Capture the cell that displays the provided text and extract its [X, Y] central coordinate. 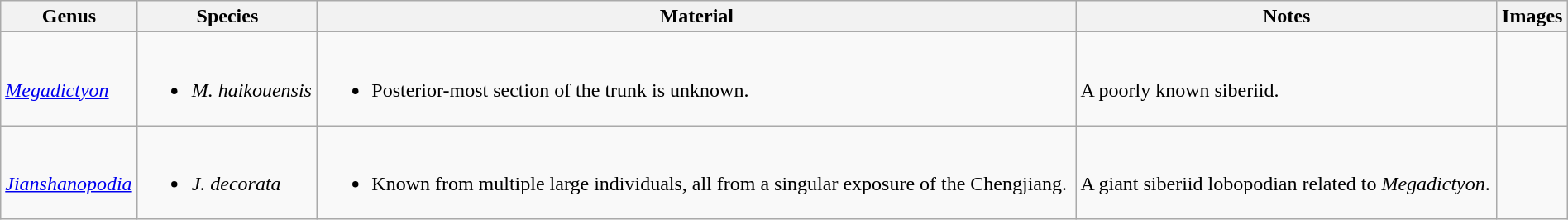
Material [696, 17]
Species [227, 17]
Posterior-most section of the trunk is unknown. [696, 79]
Jianshanopodia [69, 172]
Megadictyon [69, 79]
J. decorata [227, 172]
M. haikouensis [227, 79]
A giant siberiid lobopodian related to Megadictyon. [1287, 172]
Genus [69, 17]
Known from multiple large individuals, all from a singular exposure of the Chengjiang. [696, 172]
A poorly known siberiid. [1287, 79]
Notes [1287, 17]
Images [1532, 17]
